From the cell containing the given text, extract its center point as [X, Y] coordinate. 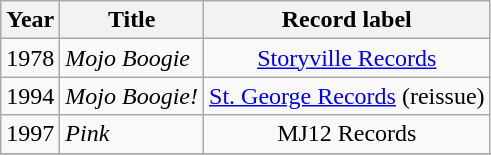
1997 [30, 134]
Record label [348, 20]
Mojo Boogie! [132, 96]
St. George Records (reissue) [348, 96]
Mojo Boogie [132, 58]
MJ12 Records [348, 134]
Pink [132, 134]
1978 [30, 58]
Title [132, 20]
Storyville Records [348, 58]
Year [30, 20]
1994 [30, 96]
